Identify which cell holds the provided text, then report its [x, y] central coordinate. 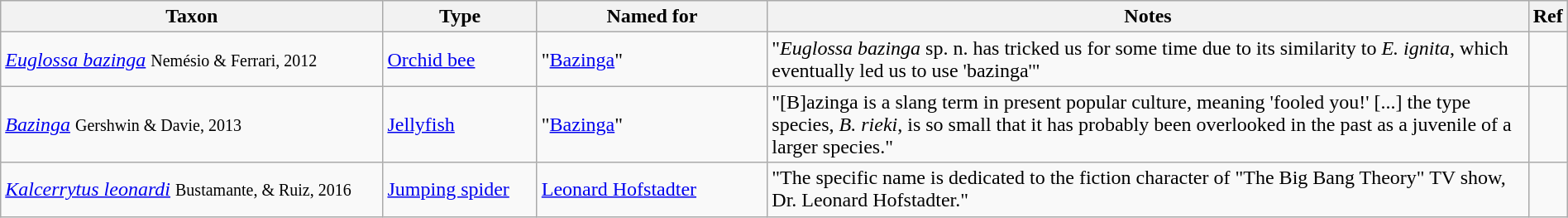
Euglossa bazinga Nemésio & Ferrari, 2012 [192, 60]
Ref [1548, 17]
Type [460, 17]
"Euglossa bazinga sp. n. has tricked us for some time due to its similarity to E. ignita, which eventually led us to use 'bazinga'" [1148, 60]
Orchid bee [460, 60]
Taxon [192, 17]
Bazinga Gershwin & Davie, 2013 [192, 124]
Jumping spider [460, 189]
Named for [652, 17]
Notes [1148, 17]
Kalcerrytus leonardi Bustamante, & Ruiz, 2016 [192, 189]
"The specific name is dedicated to the fiction character of "The Big Bang Theory" TV show, Dr. Leonard Hofstadter." [1148, 189]
Leonard Hofstadter [652, 189]
Jellyfish [460, 124]
